Extract the (X, Y) coordinate from the center of the cell holding the provided text.  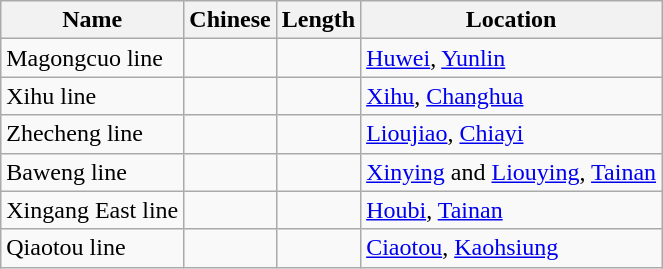
Xihu line (92, 96)
Zhecheng line (92, 134)
Location (512, 20)
Houbi, Tainan (512, 210)
Magongcuo line (92, 58)
Baweng line (92, 172)
Qiaotou line (92, 248)
Length (318, 20)
Xinying and Liouying, Tainan (512, 172)
Chinese (230, 20)
Xihu, Changhua (512, 96)
Xingang East line (92, 210)
Ciaotou, Kaohsiung (512, 248)
Huwei, Yunlin (512, 58)
Lioujiao, Chiayi (512, 134)
Name (92, 20)
